Search for the cell housing the specified text and yield its [x, y] center coordinate. 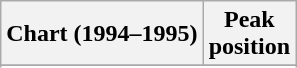
Chart (1994–1995) [102, 34]
Peakposition [249, 34]
